Return (X, Y) of the center of cell containing provided text 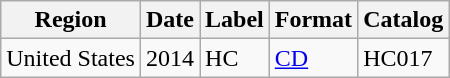
Format (313, 20)
HC017 (404, 58)
CD (313, 58)
2014 (170, 58)
HC (235, 58)
Date (170, 20)
Catalog (404, 20)
Label (235, 20)
Region (71, 20)
United States (71, 58)
